Locate the cell with the specified text and output its [X, Y] center coordinate. 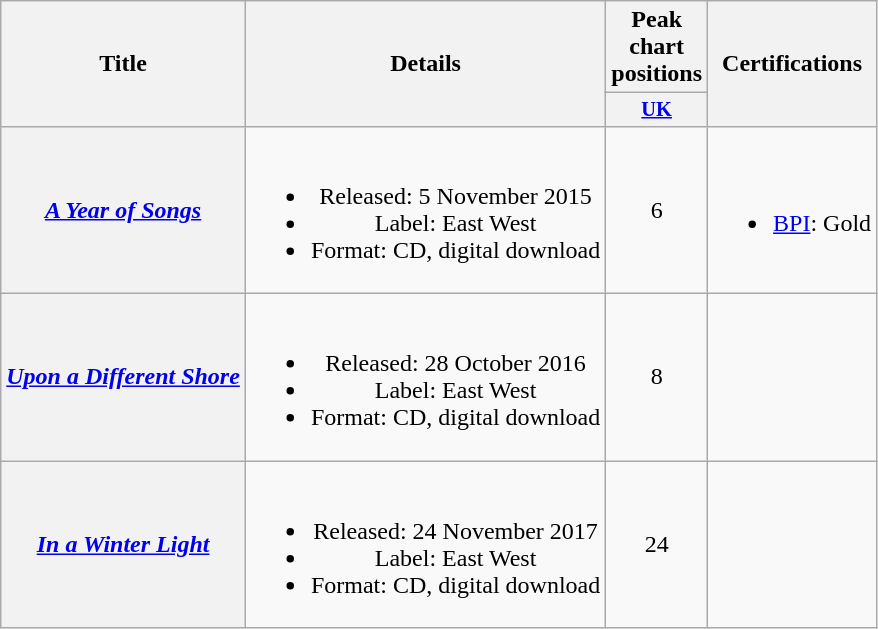
A Year of Songs [124, 210]
In a Winter Light [124, 544]
Upon a Different Shore [124, 378]
Certifications [792, 64]
6 [657, 210]
Details [425, 64]
Released: 5 November 2015Label: East WestFormat: CD, digital download [425, 210]
BPI: Gold [792, 210]
Title [124, 64]
UK [657, 110]
Released: 24 November 2017Label: East WestFormat: CD, digital download [425, 544]
Released: 28 October 2016Label: East WestFormat: CD, digital download [425, 378]
24 [657, 544]
Peak chart positions [657, 47]
8 [657, 378]
